Scan for the cell matching the given text and deliver its (X, Y) coordinate at center. 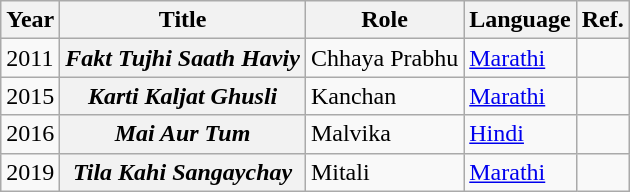
Mai Aur Tum (183, 134)
Kanchan (384, 96)
Ref. (602, 20)
Mitali (384, 172)
2016 (30, 134)
2015 (30, 96)
Tila Kahi Sangaychay (183, 172)
Karti Kaljat Ghusli (183, 96)
2019 (30, 172)
Chhaya Prabhu (384, 58)
Hindi (520, 134)
Language (520, 20)
Title (183, 20)
Year (30, 20)
Malvika (384, 134)
2011 (30, 58)
Role (384, 20)
Fakt Tujhi Saath Haviy (183, 58)
